Return [x, y] of the center of cell containing provided text 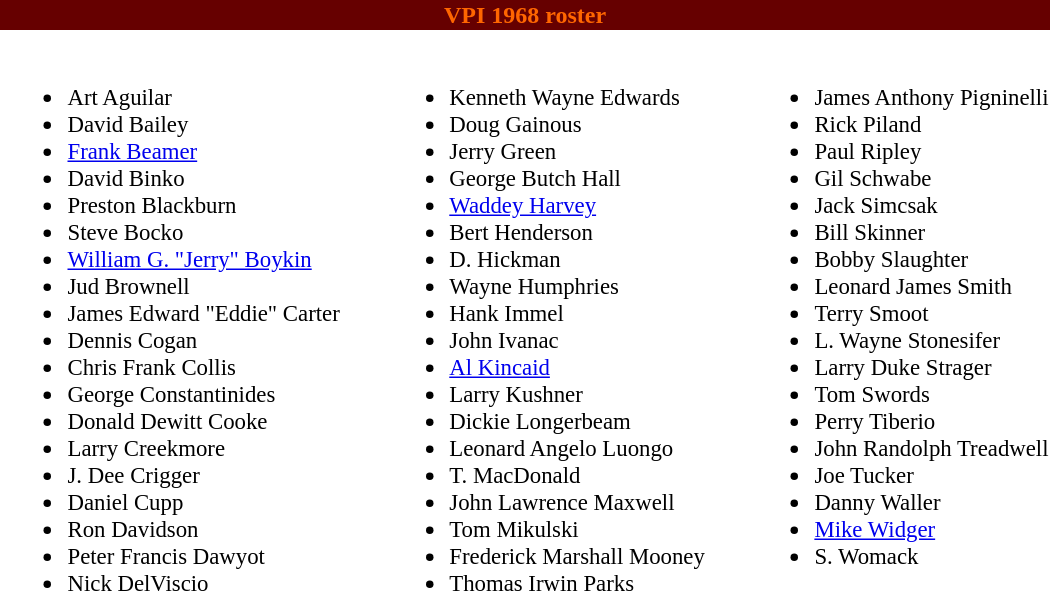
VPI 1968 roster [525, 15]
